Provide the [X, Y] coordinate of the cell's center where the given text is located.  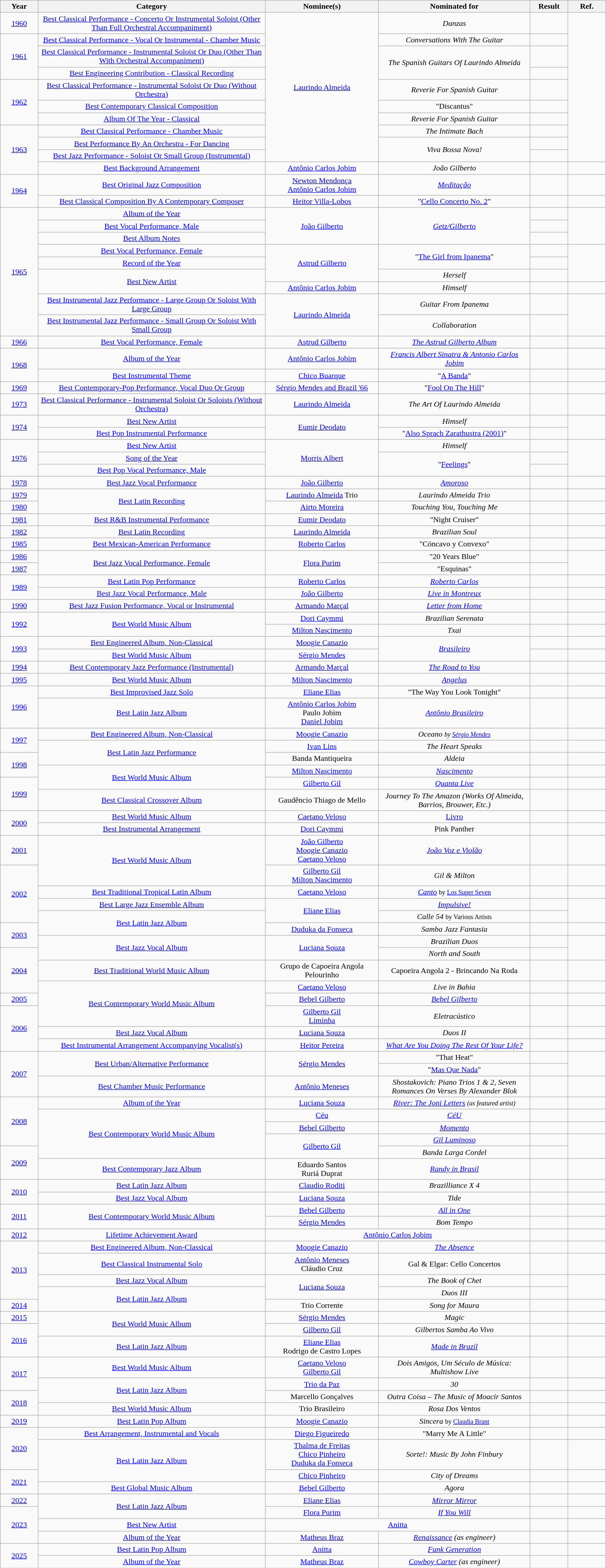
1974 [19, 427]
Brazilliance X 4 [454, 1186]
Viva Bossa Nova! [454, 149]
Best Classical Crossover Album [151, 800]
João Voz e Violão [454, 850]
1962 [19, 102]
Collaboration [454, 325]
Best Contemporary Jazz Album [151, 1169]
Best Instrumental Arrangement [151, 829]
Best Latin Pop Performance [151, 581]
Shostakovich: Piano Trios 1 & 2, Seven Romances On Verses By Alexander Blok [454, 1086]
Magic [454, 1318]
2003 [19, 935]
"Also Sprach Zarathustra (2001)" [454, 433]
1963 [19, 149]
2019 [19, 1421]
Antônio Carlos JobimPaulo JobimDaniel Jobim [322, 713]
Best Jazz Fusion Performance, Vocal or Instrumental [151, 606]
2025 [19, 1556]
2020 [19, 1448]
1966 [19, 342]
1961 [19, 56]
Sérgio Mendes and Brazil '66 [322, 388]
Best Contemporary Classical Composition [151, 106]
2007 [19, 1074]
Meditação [454, 184]
Grupo de Capoeira Angola Pelourinho [322, 970]
2009 [19, 1163]
"Esquinas" [454, 569]
Chico Buarque [322, 375]
Made in Brazil [454, 1346]
1979 [19, 495]
River: The Joni Letters (as featured artist) [454, 1103]
Pink Panther [454, 829]
1996 [19, 707]
Gaudêncio Thiago de Mello [322, 800]
Guitar From Ipanema [454, 304]
Best Instrumental Jazz Performance - Small Group Or Soloist With Small Group [151, 325]
Francis Albert Sinatra & Antonio Carlos Jobim [454, 358]
"20 Years Blue" [454, 556]
"Discantus" [454, 106]
1968 [19, 365]
Nominated for [454, 6]
Gilberto GilMilton Nascimento [322, 875]
Mirror Mirror [454, 1500]
Renaissance (as engineer) [454, 1537]
1990 [19, 606]
Best Contemporary-Pop Performance, Vocal Duo Or Group [151, 388]
Gilberto GilLiminha [322, 1016]
2000 [19, 823]
Ref. [587, 6]
Calle 54 by Various Artists [454, 917]
Brasileiro [454, 649]
Best Instrumental Arrangement Accompanying Vocalist(s) [151, 1045]
Randy in Brasil [454, 1169]
Caetano VelosoGilberto Gil [322, 1368]
Nominee(s) [322, 6]
Letter from Home [454, 606]
Best Mexican-American Performance [151, 544]
Journey To The Amazon (Works Of Almeida, Barrios, Brouwer, Etc.) [454, 800]
Best Original Jazz Composition [151, 184]
Thalma de FreitasChico PinheiroDuduka da Fonseca [322, 1454]
Year [19, 6]
Best Jazz Performance - Soloist Or Small Group (Instrumental) [151, 156]
Herself [454, 275]
Trio Corrente [322, 1305]
Best Traditional Tropical Latin Album [151, 892]
Gal & Elgar: Cello Concertos [454, 1264]
Best Latin Jazz Performance [151, 752]
1987 [19, 569]
"Feelings" [454, 464]
"A Banda" [454, 375]
1973 [19, 404]
Best Improvised Jazz Solo [151, 692]
1994 [19, 667]
Touching You, Touching Me [454, 507]
Best Pop Vocal Performance, Male [151, 470]
Brazilian Soul [454, 532]
1989 [19, 587]
30 [454, 1384]
Lifetime Achievement Award [151, 1235]
Ivan Lins [322, 746]
Canto by Los Super Seven [454, 892]
2002 [19, 894]
"Mas Que Nada" [454, 1069]
2004 [19, 970]
Diego Figueiredo [322, 1433]
1982 [19, 532]
Airto Moreira [322, 507]
Brazilian Duos [454, 941]
1965 [19, 272]
The Intimate Bach [454, 131]
Chico Pinheiro [322, 1475]
1986 [19, 556]
All in One [454, 1210]
Brazilian Serenata [454, 618]
Antônio Brasileiro [454, 713]
Live in Bahia [454, 987]
"Fool On The Hill" [454, 388]
Tide [454, 1198]
Sincera by Claudia Brant [454, 1421]
Danzas [454, 23]
Trio da Paz [322, 1384]
Sorte!: Music By John Finbury [454, 1454]
Antônio MenesesCláudio Cruz [322, 1264]
Cowboy Carter (as engineer) [454, 1562]
2014 [19, 1305]
The Absence [454, 1247]
Capoeira Angola 2 - Brincando Na Roda [454, 970]
Gil Luminoso [454, 1140]
Live in Montreux [454, 593]
Song for Maura [454, 1305]
Aldeia [454, 759]
Newton MendonçaAntônio Carlos Jobim [322, 184]
Best Engineering Contribution - Classical Recording [151, 73]
"Cello Concerto No. 2" [454, 202]
Best Instrumental Jazz Performance - Large Group Or Soloist With Large Group [151, 304]
1980 [19, 507]
Outra Coisa – The Music of Moacir Santos [454, 1397]
Bom Tempo [454, 1223]
2015 [19, 1318]
Agora [454, 1488]
Eliane EliasRodrigo de Castro Lopes [322, 1346]
2021 [19, 1482]
"Marry Me A Little" [454, 1433]
1960 [19, 23]
The Heart Speaks [454, 746]
Category [151, 6]
Txai [454, 630]
2006 [19, 1028]
1993 [19, 649]
Best Classical Performance - Instrumental Soloist Or Duo (Other Than With Orchestral Accompaniment) [151, 56]
Heitor Villa-Lobos [322, 202]
Best Contemporary Jazz Performance (Instrumental) [151, 667]
Livro [454, 817]
Best Classical Composition By A Contemporary Composer [151, 202]
Getz/Gilberto [454, 226]
Amoroso [454, 483]
Marcello Gonçalves [322, 1397]
The Book of Chet [454, 1280]
Duduka da Fonseca [322, 929]
The Spanish Guitars Of Laurindo Almeida [454, 63]
Best Classical Performance - Vocal Or Instrumental - Chamber Music [151, 40]
CéU [454, 1115]
Impulsive! [454, 905]
Funk Generation [454, 1550]
Song of the Year [151, 458]
"The Way You Look Tonight" [454, 692]
1985 [19, 544]
The Art Of Laurindo Almeida [454, 404]
Best Classical Performance - Chamber Music [151, 131]
Conversations With The Guitar [454, 40]
Best Classical Performance - Concerto Or Instrumental Soloist (Other Than Full Orchestral Accompaniment) [151, 23]
Best Instrumental Theme [151, 375]
Best Large Jazz Ensemble Album [151, 905]
Momento [454, 1128]
Best R&B Instrumental Performance [151, 520]
Best Jazz Vocal Performance [151, 483]
Best Global Music Album [151, 1488]
1992 [19, 624]
"Night Cruiser" [454, 520]
Céu [322, 1115]
Best Classical Performance - Instrumental Soloist Or Duo (Without Orchestra) [151, 90]
1978 [19, 483]
Claudio Roditi [322, 1186]
Heitor Pereira [322, 1045]
Angelus [454, 680]
What Are You Doing The Rest Of Your Life? [454, 1045]
Best Jazz Vocal Performance, Male [151, 593]
Eletracústico [454, 1016]
Best Arrangement, Instrumental and Vocals [151, 1433]
Best Classical Instrumental Solo [151, 1264]
Best Background Arrangement [151, 168]
Nascimento [454, 771]
Best Classical Performance - Instrumental Soloist Or Soloists (Without Orchestra) [151, 404]
João GilbertoMoogie CanazioCaetano Veloso [322, 850]
Antônio Meneses [322, 1086]
Banda Larga Cordel [454, 1152]
2005 [19, 999]
1999 [19, 794]
Duos III [454, 1293]
Record of the Year [151, 263]
Best Vocal Performance, Male [151, 226]
If You Will [454, 1512]
Best Performance By An Orchestra - For Dancing [151, 143]
Best Urban/Alternative Performance [151, 1063]
2011 [19, 1216]
The Astrud Gilberto Album [454, 342]
Best Album Notes [151, 238]
Album Of The Year - Classical [151, 119]
Gil & Milton [454, 875]
1976 [19, 458]
1964 [19, 191]
1969 [19, 388]
Morris Albert [322, 458]
Best Traditional World Music Album [151, 970]
Result [549, 6]
Banda Mantiqueira [322, 759]
Trio Brasileiro [322, 1409]
2012 [19, 1235]
Quanta Live [454, 783]
Best Pop Instrumental Performance [151, 433]
Samba Jazz Fantasia [454, 929]
2022 [19, 1500]
2010 [19, 1192]
2017 [19, 1374]
2023 [19, 1525]
Oceano by Sérgio Mendes [454, 734]
"That Heat" [454, 1057]
Gilbertos Samba Ao Vivo [454, 1330]
North and South [454, 954]
2018 [19, 1403]
"Cóncavo y Convexo" [454, 544]
City of Dreams [454, 1475]
Rosa Dos Ventos [454, 1409]
Dois Amigos, Um Século de Música: Multishow Live [454, 1368]
Best Chamber Music Performance [151, 1086]
The Road to You [454, 667]
Eduardo SantosRuriá Duprat [322, 1169]
Best Jazz Vocal Performance, Female [151, 563]
2013 [19, 1270]
Duos II [454, 1033]
1997 [19, 740]
1995 [19, 680]
2016 [19, 1341]
1998 [19, 765]
"The Girl from Ipanema" [454, 257]
2008 [19, 1122]
2001 [19, 850]
1981 [19, 520]
